Extract the (x, y) coordinate from the center of the cell holding the provided text.  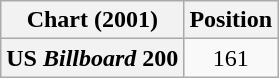
US Billboard 200 (92, 58)
161 (231, 58)
Position (231, 20)
Chart (2001) (92, 20)
